Scan for the cell matching the given text and deliver its [x, y] coordinate at center. 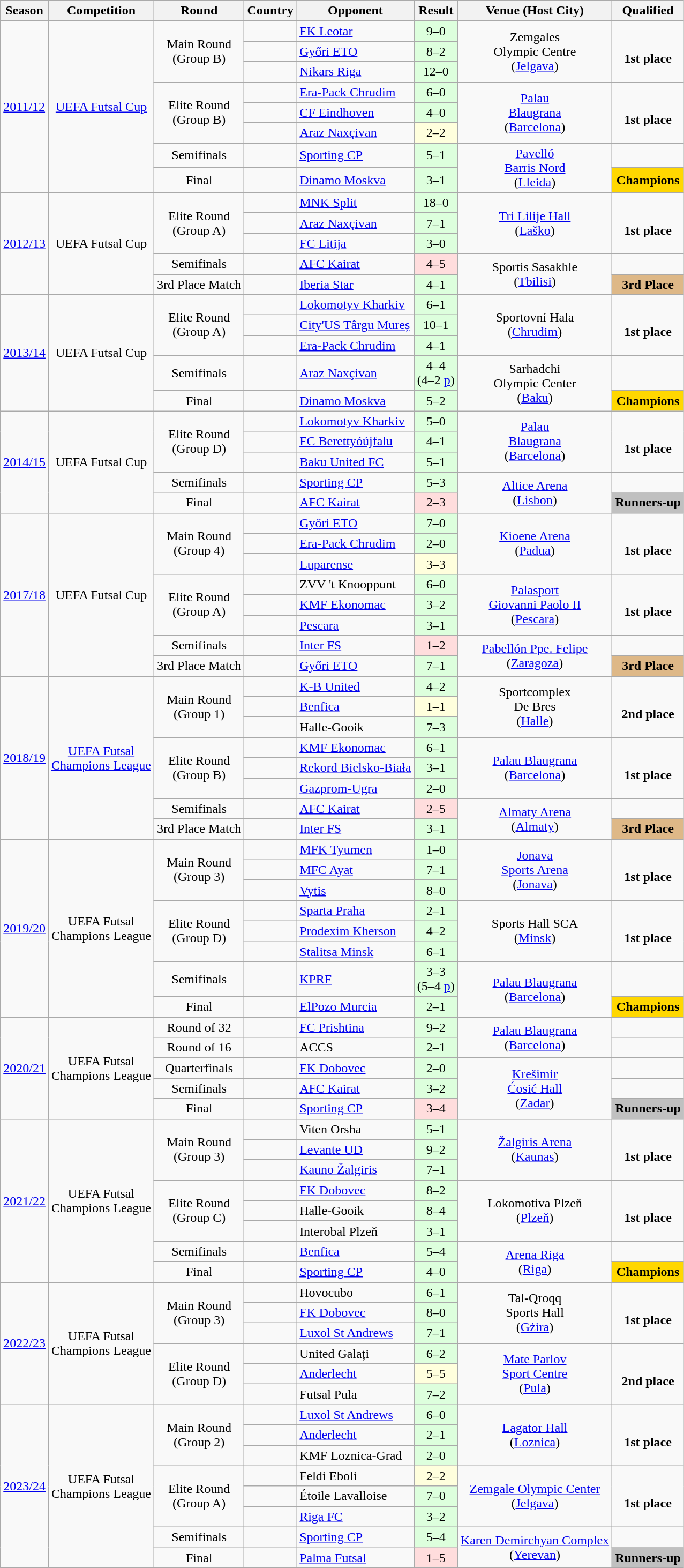
CF Eindhoven [356, 113]
1–5 [436, 1557]
1–0 [436, 849]
KrešimirĆosić Hall(Zadar) [535, 1088]
Luparense [356, 564]
FC Litija [356, 243]
FC Berettyóújfalu [356, 442]
PavellóBarris Nord(Lleida) [535, 168]
Round [199, 11]
3–3(5–4 p) [436, 980]
2012/13 [25, 243]
2021/22 [25, 1200]
6–2 [436, 1354]
Stalitsa Minsk [356, 951]
5–2 [436, 401]
Kauno Žalgiris [356, 1170]
Round of 32 [199, 1027]
Interobal Plzeň [356, 1231]
4–4(4–2 p) [436, 373]
7–3 [436, 727]
FK Leotar [356, 31]
Futsal Pula [356, 1394]
Opponent [356, 11]
Baku United FC [356, 462]
1–1 [436, 707]
Riga FC [356, 1517]
Feldi Eboli [356, 1476]
1–2 [436, 646]
KPRF [356, 980]
2023/24 [25, 1486]
Sparta Praha [356, 910]
5–5 [436, 1374]
Étoile Lavalloise [356, 1496]
7–2 [436, 1394]
9–0 [436, 31]
Altice Arena(Lisbon) [535, 492]
Sports Hall SCA(Minsk) [535, 931]
MFC Ayat [356, 870]
Vytis [356, 890]
2014/15 [25, 462]
SarhadchiOlympic Center(Baku) [535, 384]
Levante UD [356, 1149]
Season [25, 11]
3–0 [436, 243]
Karen Demirchyan Complex(Yerevan) [535, 1547]
2013/14 [25, 353]
MNK Split [356, 203]
JonavaSports Arena(Jonava) [535, 870]
Pabellón Ppe. Felipe(Zaragoza) [535, 656]
Pescara [356, 625]
2–3 [436, 503]
United Galați [356, 1354]
Result [436, 11]
ACCS [356, 1048]
Main Round(Group 1) [199, 707]
MFK Tyumen [356, 849]
Arena Riga(Riga) [535, 1261]
KMF Loznica-Grad [356, 1455]
Lagator Hall(Loznica) [535, 1435]
Main Round(Group 4) [199, 543]
Rekord Bielsko-Biała [356, 768]
Main Round(Group B) [199, 51]
Palma Futsal [356, 1557]
Gazprom-Ugra [356, 788]
SportcomplexDe Bres(Halle) [535, 707]
Palasport Giovanni Paolo II(Pescara) [535, 604]
2020/21 [25, 1068]
ElPozo Murcia [356, 1007]
5–0 [436, 421]
Round of 16 [199, 1048]
Sportovní Hala(Chrudim) [535, 325]
Venue (Host City) [535, 11]
Country [270, 11]
Sportis Sasakhle(Tbilisi) [535, 274]
Lokomotiva Plzeň(Plzeň) [535, 1211]
2018/19 [25, 758]
Mate ParlovSport Centre(Pula) [535, 1374]
Viten Orsha [356, 1129]
8–4 [436, 1211]
Iberia Star [356, 285]
4–5 [436, 264]
3–3 [436, 564]
2017/18 [25, 594]
Žalgiris Arena(Kaunas) [535, 1149]
Tal-QroqqSports Hall(Gżira) [535, 1312]
5–3 [436, 482]
Zemgale Olympic Center(Jelgava) [535, 1496]
18–0 [436, 203]
2019/20 [25, 928]
Kioene Arena(Padua) [535, 543]
ZVV 't Knooppunt [356, 584]
City'US Târgu Mureș [356, 325]
Prodexim Kherson [356, 931]
Nikars Riga [356, 72]
Qualified [648, 11]
FC Prishtina [356, 1027]
2011/12 [25, 107]
Hovocubo [356, 1292]
Main Round(Group 2) [199, 1435]
2022/23 [25, 1343]
K-B United [356, 686]
Competition [101, 11]
3–4 [436, 1109]
Tri Lilije Hall(Laško) [535, 223]
Almaty Arena(Almaty) [535, 819]
10–1 [436, 325]
ZemgalesOlympic Centre(Jelgava) [535, 51]
12–0 [436, 72]
Elite Round(Group C) [199, 1211]
Quarterfinals [199, 1068]
2–5 [436, 809]
